Locate the cell with the specified text and output its (x, y) center coordinate. 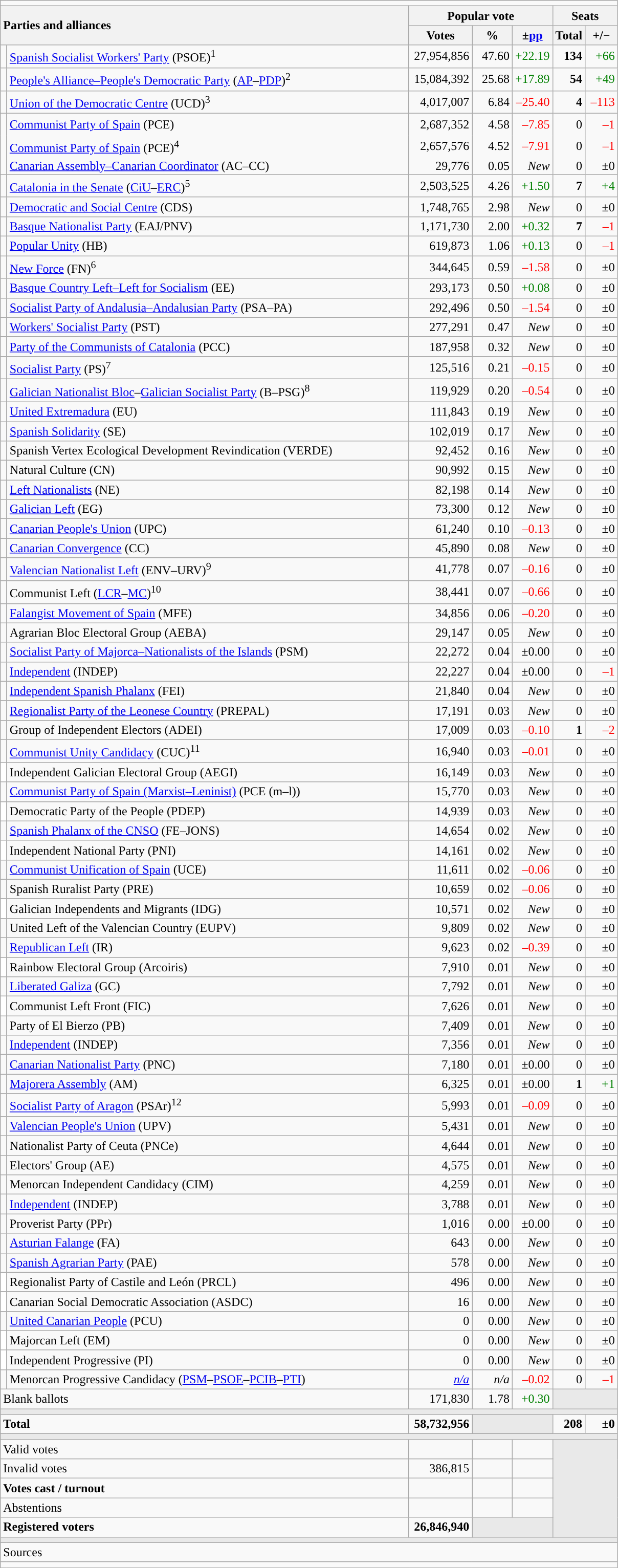
Group of Independent Electors (ADEI) (208, 730)
% (492, 35)
Blank ballots (205, 1399)
Liberated Galiza (GC) (208, 987)
22,272 (440, 652)
Communist Unity Candidacy (CUC)11 (208, 751)
Valencian Nationalist Left (ENV–URV)9 (208, 569)
15,770 (440, 792)
10,571 (440, 908)
Abstentions (205, 1508)
Spanish Agrarian Party (PAE) (208, 1262)
United Extremadura (EU) (208, 411)
Valencian People's Union (UPV) (208, 1126)
0.10 (492, 529)
Independent Progressive (PI) (208, 1360)
17,009 (440, 730)
0.21 (492, 367)
496 (440, 1282)
Parties and alliances (205, 26)
Invalid votes (205, 1469)
Votes cast / turnout (205, 1488)
+/− (602, 35)
7,180 (440, 1064)
208 (569, 1424)
3,788 (440, 1204)
Regionalist Party of the Leonese Country (PREPAL) (208, 710)
Independent Galician Electoral Group (AEGI) (208, 772)
Communist Party of Spain (PCE) (208, 125)
4,259 (440, 1185)
–25.40 (532, 102)
–0.15 (532, 367)
4,575 (440, 1165)
Communist Left (LCR–MC)10 (208, 592)
Communist Party of Spain (Marxist–Leninist) (PCE (m–l)) (208, 792)
Menorcan Progressive Candidacy (PSM–PSOE–PCIB–PTI) (208, 1379)
1,016 (440, 1224)
22,227 (440, 671)
5,431 (440, 1126)
+17.89 (532, 79)
292,496 (440, 308)
Socialist Party of Majorca–Nationalists of the Islands (PSM) (208, 652)
5,993 (440, 1105)
27,954,856 (440, 56)
54 (569, 79)
125,516 (440, 367)
7,356 (440, 1045)
0.06 (492, 613)
2,503,525 (440, 186)
7,910 (440, 967)
–0.66 (532, 592)
Socialist Party of Aragon (PSAr)12 (208, 1105)
Spanish Solidarity (SE) (208, 431)
Falangist Movement of Spain (MFE) (208, 613)
4.52 (492, 146)
293,173 (440, 288)
Party of El Bierzo (PB) (208, 1026)
187,958 (440, 346)
–0.10 (532, 730)
6.84 (492, 102)
0.59 (492, 267)
Majorera Assembly (AM) (208, 1084)
Popular Unity (HB) (208, 246)
–7.91 (532, 146)
Basque Country Left–Left for Socialism (EE) (208, 288)
16,940 (440, 751)
Valid votes (205, 1449)
1,748,765 (440, 207)
2,657,576 (440, 146)
Socialist Party of Andalusia–Andalusian Party (PSA–PA) (208, 308)
1,171,730 (440, 226)
Canarian Social Democratic Association (ASDC) (208, 1301)
Regionalist Party of Castile and León (PRCL) (208, 1282)
Workers' Socialist Party (PST) (208, 327)
Rainbow Electoral Group (Arcoiris) (208, 967)
Canarian People's Union (UPC) (208, 529)
619,873 (440, 246)
Union of the Democratic Centre (UCD)3 (208, 102)
Communist Party of Spain (PCE)4 (208, 146)
386,815 (440, 1469)
61,240 (440, 529)
+0.30 (532, 1399)
25.68 (492, 79)
–0.09 (532, 1105)
4.26 (492, 186)
Communist Unification of Spain (UCE) (208, 869)
–0.13 (532, 529)
119,929 (440, 391)
+0.32 (532, 226)
4,017,007 (440, 102)
+4 (602, 186)
0.17 (492, 431)
–0.39 (532, 948)
0.32 (492, 346)
15,084,392 (440, 79)
2,687,352 (440, 125)
10,659 (440, 889)
0.16 (492, 451)
Basque Nationalist Party (EAJ/PNV) (208, 226)
Spanish Ruralist Party (PRE) (208, 889)
1.78 (492, 1399)
Sources (309, 1552)
Galician Nationalist Bloc–Galician Socialist Party (B–PSG)8 (208, 391)
102,019 (440, 431)
United Canarian People (PCU) (208, 1321)
2.00 (492, 226)
0.19 (492, 411)
Communist Left Front (FIC) (208, 1006)
Seats (585, 16)
45,890 (440, 548)
Left Nationalists (NE) (208, 490)
Spanish Phalanx of the CNSO (FE–JONS) (208, 831)
Galician Left (EG) (208, 509)
+1.50 (532, 186)
14,161 (440, 850)
–0.54 (532, 391)
82,198 (440, 490)
United Left of the Valencian Country (EUPV) (208, 928)
277,291 (440, 327)
14,654 (440, 831)
38,441 (440, 592)
111,843 (440, 411)
Canarian Nationalist Party (PNC) (208, 1064)
–2 (602, 730)
643 (440, 1243)
4.58 (492, 125)
–0.16 (532, 569)
7,409 (440, 1026)
Agrarian Bloc Electoral Group (AEBA) (208, 633)
Democratic and Social Centre (CDS) (208, 207)
+0.13 (532, 246)
+1 (602, 1084)
+66 (602, 56)
+0.08 (532, 288)
16,149 (440, 772)
11,611 (440, 869)
171,830 (440, 1399)
–0.20 (532, 613)
Popular vote (481, 16)
New Force (FN)6 (208, 267)
0.08 (492, 548)
Canarian Convergence (CC) (208, 548)
134 (569, 56)
92,452 (440, 451)
73,300 (440, 509)
Canarian Assembly–Canarian Coordinator (AC–CC) (208, 165)
1.06 (492, 246)
16 (440, 1301)
Catalonia in the Senate (CiU–ERC)5 (208, 186)
17,191 (440, 710)
0.15 (492, 470)
4,644 (440, 1146)
Independent National Party (PNI) (208, 850)
Menorcan Independent Candidacy (CIM) (208, 1185)
41,778 (440, 569)
Votes (440, 35)
Majorcan Left (EM) (208, 1340)
Spanish Socialist Workers' Party (PSOE)1 (208, 56)
–1.58 (532, 267)
Galician Independents and Migrants (IDG) (208, 908)
4 (569, 102)
21,840 (440, 691)
Electors' Group (AE) (208, 1165)
Asturian Falange (FA) (208, 1243)
Registered voters (205, 1527)
±pp (532, 35)
14,939 (440, 811)
58,732,956 (440, 1424)
0.20 (492, 391)
–0.01 (532, 751)
Spanish Vertex Ecological Development Revindication (VERDE) (208, 451)
90,992 (440, 470)
47.60 (492, 56)
+22.19 (532, 56)
+49 (602, 79)
7,626 (440, 1006)
2.98 (492, 207)
0.14 (492, 490)
29,776 (440, 165)
578 (440, 1262)
9,623 (440, 948)
–1.54 (532, 308)
29,147 (440, 633)
34,856 (440, 613)
26,846,940 (440, 1527)
7,792 (440, 987)
Party of the Communists of Catalonia (PCC) (208, 346)
–0.02 (532, 1379)
0.47 (492, 327)
9,809 (440, 928)
344,645 (440, 267)
0.12 (492, 509)
Socialist Party (PS)7 (208, 367)
Proverist Party (PPr) (208, 1224)
Nationalist Party of Ceuta (PNCe) (208, 1146)
Republican Left (IR) (208, 948)
Natural Culture (CN) (208, 470)
Independent Spanish Phalanx (FEI) (208, 691)
Democratic Party of the People (PDEP) (208, 811)
–113 (602, 102)
–7.85 (532, 125)
People's Alliance–People's Democratic Party (AP–PDP)2 (208, 79)
6,325 (440, 1084)
